Find where the given text appears and provide that cell's center as [X, Y] coordinate. 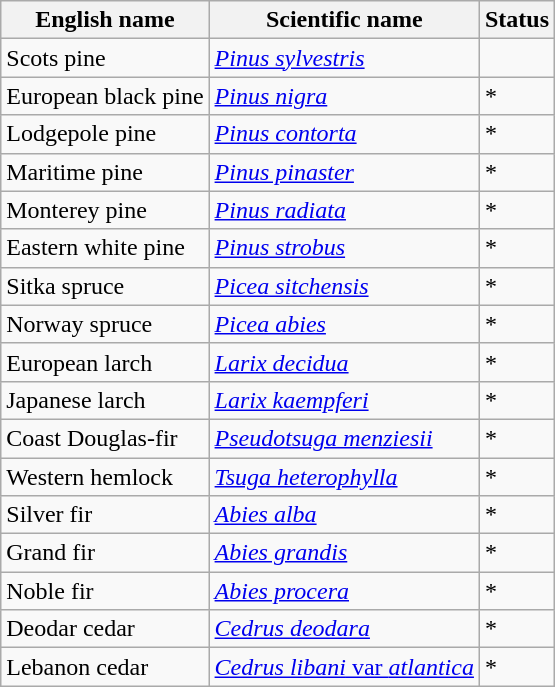
Pinus radiata [344, 210]
Grand fir [105, 553]
Pinus strobus [344, 248]
Status [516, 20]
Pseudotsuga menziesii [344, 438]
Abies procera [344, 591]
Abies grandis [344, 553]
Noble fir [105, 591]
Picea abies [344, 324]
Eastern white pine [105, 248]
Scots pine [105, 58]
Coast Douglas-fir [105, 438]
Pinus contorta [344, 134]
Tsuga heterophylla [344, 477]
Cedrus deodara [344, 629]
Norway spruce [105, 324]
Pinus pinaster [344, 172]
Lodgepole pine [105, 134]
Abies alba [344, 515]
Scientific name [344, 20]
Picea sitchensis [344, 286]
Larix decidua [344, 362]
Western hemlock [105, 477]
Sitka spruce [105, 286]
Silver fir [105, 515]
European larch [105, 362]
Larix kaempferi [344, 400]
Cedrus libani var atlantica [344, 667]
English name [105, 20]
European black pine [105, 96]
Monterey pine [105, 210]
Japanese larch [105, 400]
Maritime pine [105, 172]
Lebanon cedar [105, 667]
Pinus sylvestris [344, 58]
Deodar cedar [105, 629]
Pinus nigra [344, 96]
